For the text-containing cell, return its midpoint in [X, Y] coordinate format. 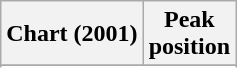
Chart (2001) [72, 34]
Peakposition [189, 34]
